Return [X, Y] of the center of cell containing provided text 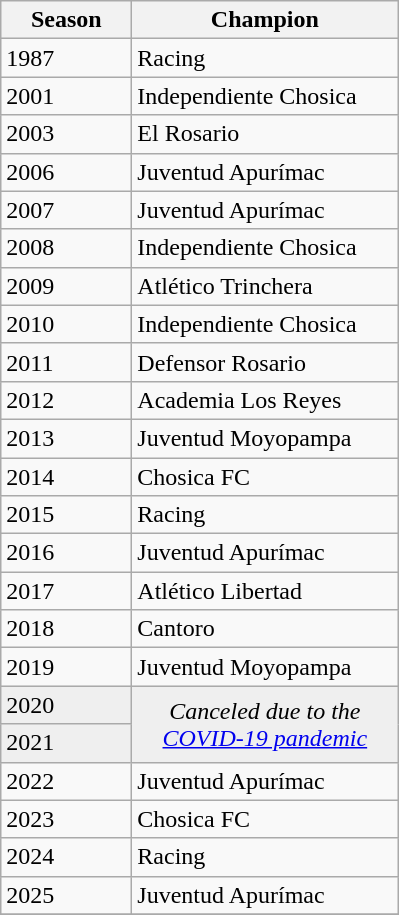
2016 [66, 553]
Cantoro [265, 629]
El Rosario [265, 134]
1987 [66, 58]
2008 [66, 248]
2020 [66, 705]
2012 [66, 400]
2007 [66, 210]
2024 [66, 857]
2006 [66, 172]
2015 [66, 515]
Atlético Trinchera [265, 286]
2025 [66, 895]
2017 [66, 591]
2001 [66, 96]
2010 [66, 324]
2009 [66, 286]
2022 [66, 781]
2021 [66, 743]
2023 [66, 819]
2003 [66, 134]
2019 [66, 667]
2018 [66, 629]
2013 [66, 438]
Champion [265, 20]
Academia Los Reyes [265, 400]
Season [66, 20]
Defensor Rosario [265, 362]
Canceled due to the COVID-19 pandemic [265, 724]
2011 [66, 362]
Atlético Libertad [265, 591]
2014 [66, 477]
